Identify which cell holds the provided text, then report its [X, Y] central coordinate. 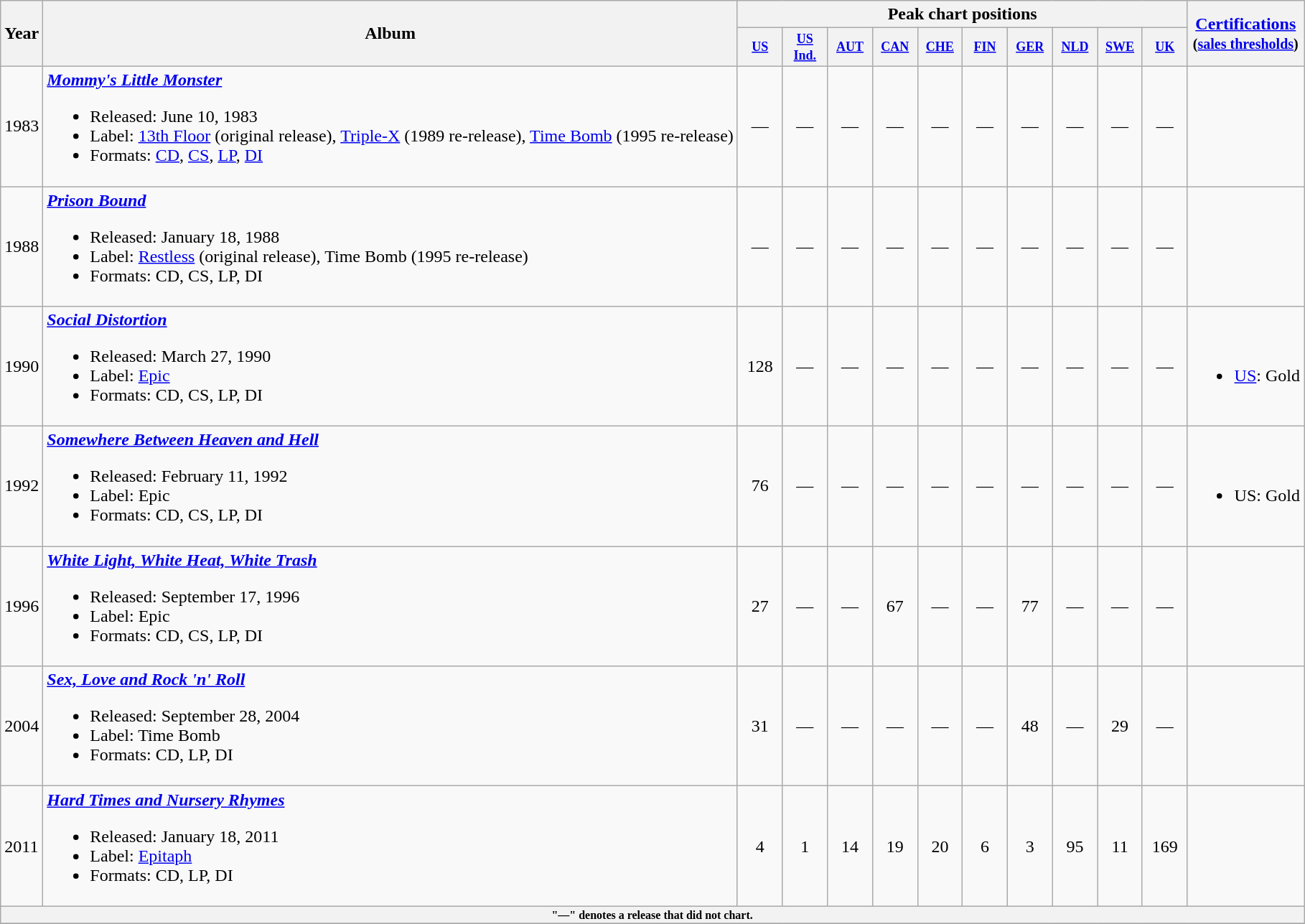
Somewhere Between Heaven and HellReleased: February 11, 1992Label: EpicFormats: CD, CS, LP, DI [390, 487]
1992 [22, 487]
1996 [22, 606]
US [759, 47]
CHE [940, 47]
6 [985, 846]
Social DistortionReleased: March 27, 1990Label: EpicFormats: CD, CS, LP, DI [390, 366]
31 [759, 727]
3 [1029, 846]
Peak chart positions [962, 14]
1988 [22, 247]
128 [759, 366]
1 [805, 846]
Certifications(sales thresholds) [1245, 34]
67 [894, 606]
48 [1029, 727]
Year [22, 34]
Prison BoundReleased: January 18, 1988Label: Restless (original release), Time Bomb (1995 re-release)Formats: CD, CS, LP, DI [390, 247]
FIN [985, 47]
29 [1120, 727]
Sex, Love and Rock 'n' RollReleased: September 28, 2004Label: Time BombFormats: CD, LP, DI [390, 727]
20 [940, 846]
14 [850, 846]
77 [1029, 606]
76 [759, 487]
Album [390, 34]
2011 [22, 846]
1990 [22, 366]
USInd. [805, 47]
GER [1029, 47]
27 [759, 606]
2004 [22, 727]
Hard Times and Nursery RhymesReleased: January 18, 2011Label: EpitaphFormats: CD, LP, DI [390, 846]
SWE [1120, 47]
4 [759, 846]
19 [894, 846]
AUT [850, 47]
White Light, White Heat, White TrashReleased: September 17, 1996Label: EpicFormats: CD, CS, LP, DI [390, 606]
169 [1164, 846]
1983 [22, 126]
CAN [894, 47]
UK [1164, 47]
11 [1120, 846]
95 [1075, 846]
NLD [1075, 47]
"—" denotes a release that did not chart. [652, 915]
